Find where the given text appears and provide that cell's center as [X, Y] coordinate. 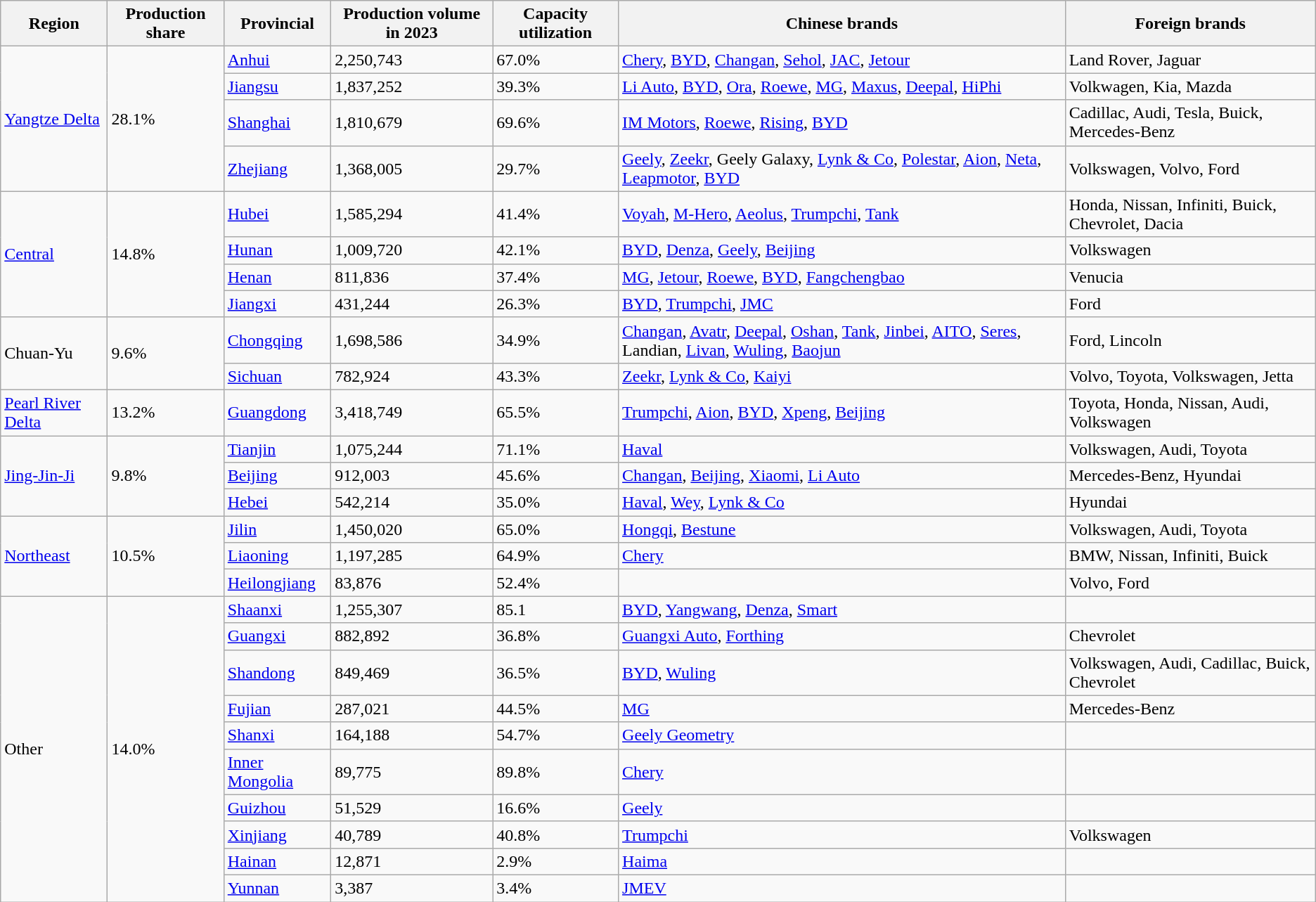
85.1 [555, 610]
Chuan-Yu [54, 353]
Guangdong [277, 412]
51,529 [412, 808]
811,836 [412, 277]
64.9% [555, 556]
26.3% [555, 304]
IM Motors, Roewe, Rising, BYD [842, 122]
Honda, Nissan, Infiniti, Buick, Chevrolet, Dacia [1190, 214]
Haval [842, 449]
Mercedes-Benz, Hyundai [1190, 476]
Zeekr, Lynk & Co, Kaiyi [842, 376]
Foreign brands [1190, 24]
Voyah, M-Hero, Aeolus, Trumpchi, Tank [842, 214]
Geely, Zeekr, Geely Galaxy, Lynk & Co, Polestar, Aion, Neta, Leapmotor, BYD [842, 169]
34.9% [555, 340]
1,009,720 [412, 250]
14.0% [166, 749]
44.5% [555, 709]
37.4% [555, 277]
1,585,294 [412, 214]
1,255,307 [412, 610]
882,892 [412, 636]
3,418,749 [412, 412]
3.4% [555, 888]
Production share [166, 24]
Toyota, Honda, Nissan, Audi, Volkswagen [1190, 412]
Changan, Avatr, Deepal, Oshan, Tank, Jinbei, AITO, Seres, Landian, Livan, Wuling, Baojun [842, 340]
Venucia [1190, 277]
29.7% [555, 169]
Henan [277, 277]
14.8% [166, 255]
Volvo, Toyota, Volkswagen, Jetta [1190, 376]
89.8% [555, 772]
Guangxi [277, 636]
Hongqi, Bestune [842, 529]
67.0% [555, 60]
Chinese brands [842, 24]
Sichuan [277, 376]
Jiangxi [277, 304]
69.6% [555, 122]
MG, Jetour, Roewe, BYD, Fangchengbao [842, 277]
Fujian [277, 709]
39.3% [555, 86]
Provincial [277, 24]
Trumpchi, Aion, BYD, Xpeng, Beijing [842, 412]
164,188 [412, 735]
Capacity utilization [555, 24]
Liaoning [277, 556]
1,197,285 [412, 556]
Hainan [277, 861]
Yangtze Delta [54, 119]
9.8% [166, 476]
Shanghai [277, 122]
JMEV [842, 888]
Hubei [277, 214]
Geely Geometry [842, 735]
Zhejiang [277, 169]
Chongqing [277, 340]
3,387 [412, 888]
71.1% [555, 449]
Ford, Lincoln [1190, 340]
36.8% [555, 636]
Volkwagen, Kia, Mazda [1190, 86]
41.4% [555, 214]
Jing-Jin-Ji [54, 476]
BMW, Nissan, Infiniti, Buick [1190, 556]
287,021 [412, 709]
Tianjin [277, 449]
Changan, Beijing, Xiaomi, Li Auto [842, 476]
52.4% [555, 583]
Mercedes-Benz [1190, 709]
Chery, BYD, Changan, Sehol, JAC, Jetour [842, 60]
BYD, Yangwang, Denza, Smart [842, 610]
Jilin [277, 529]
65.0% [555, 529]
42.1% [555, 250]
782,924 [412, 376]
Haval, Wey, Lynk & Co [842, 503]
849,469 [412, 672]
43.3% [555, 376]
Heilongjiang [277, 583]
12,871 [412, 861]
Pearl River Delta [54, 412]
Hunan [277, 250]
40,789 [412, 835]
89,775 [412, 772]
Inner Mongolia [277, 772]
1,368,005 [412, 169]
1,837,252 [412, 86]
542,214 [412, 503]
Geely [842, 808]
Chevrolet [1190, 636]
Trumpchi [842, 835]
BYD, Trumpchi, JMC [842, 304]
Production volume in 2023 [412, 24]
65.5% [555, 412]
45.6% [555, 476]
1,450,020 [412, 529]
Jiangsu [277, 86]
28.1% [166, 119]
Land Rover, Jaguar [1190, 60]
1,698,586 [412, 340]
Shaanxi [277, 610]
36.5% [555, 672]
BYD, Denza, Geely, Beijing [842, 250]
Shandong [277, 672]
Guizhou [277, 808]
Hebei [277, 503]
16.6% [555, 808]
MG [842, 709]
Volvo, Ford [1190, 583]
1,810,679 [412, 122]
54.7% [555, 735]
Li Auto, BYD, Ora, Roewe, MG, Maxus, Deepal, HiPhi [842, 86]
Xinjiang [277, 835]
Anhui [277, 60]
Yunnan [277, 888]
Cadillac, Audi, Tesla, Buick, Mercedes-Benz [1190, 122]
10.5% [166, 556]
40.8% [555, 835]
2.9% [555, 861]
Region [54, 24]
35.0% [555, 503]
Guangxi Auto, Forthing [842, 636]
Shanxi [277, 735]
Hyundai [1190, 503]
Haima [842, 861]
Beijing [277, 476]
Volkswagen, Volvo, Ford [1190, 169]
83,876 [412, 583]
9.6% [166, 353]
BYD, Wuling [842, 672]
Volkswagen, Audi, Cadillac, Buick, Chevrolet [1190, 672]
Northeast [54, 556]
431,244 [412, 304]
1,075,244 [412, 449]
13.2% [166, 412]
Other [54, 749]
912,003 [412, 476]
Ford [1190, 304]
2,250,743 [412, 60]
Central [54, 255]
